Identify which cell holds the provided text, then report its [x, y] central coordinate. 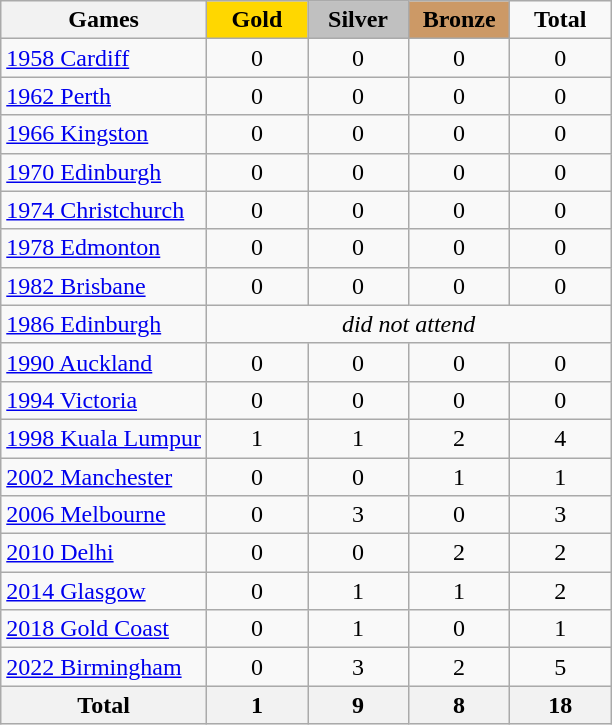
2010 Delhi [104, 553]
5 [560, 667]
1982 Brisbane [104, 286]
18 [560, 705]
1978 Edmonton [104, 248]
Bronze [460, 20]
1986 Edinburgh [104, 324]
Games [104, 20]
Gold [256, 20]
4 [560, 438]
2006 Melbourne [104, 515]
1998 Kuala Lumpur [104, 438]
2018 Gold Coast [104, 629]
1974 Christchurch [104, 210]
1994 Victoria [104, 400]
9 [358, 705]
1958 Cardiff [104, 58]
8 [460, 705]
did not attend [408, 324]
2022 Birmingham [104, 667]
2014 Glasgow [104, 591]
1970 Edinburgh [104, 172]
2002 Manchester [104, 477]
Silver [358, 20]
1966 Kingston [104, 134]
1962 Perth [104, 96]
1990 Auckland [104, 362]
